Return the [X, Y] coordinate for the center point of the cell that contains the specified text.  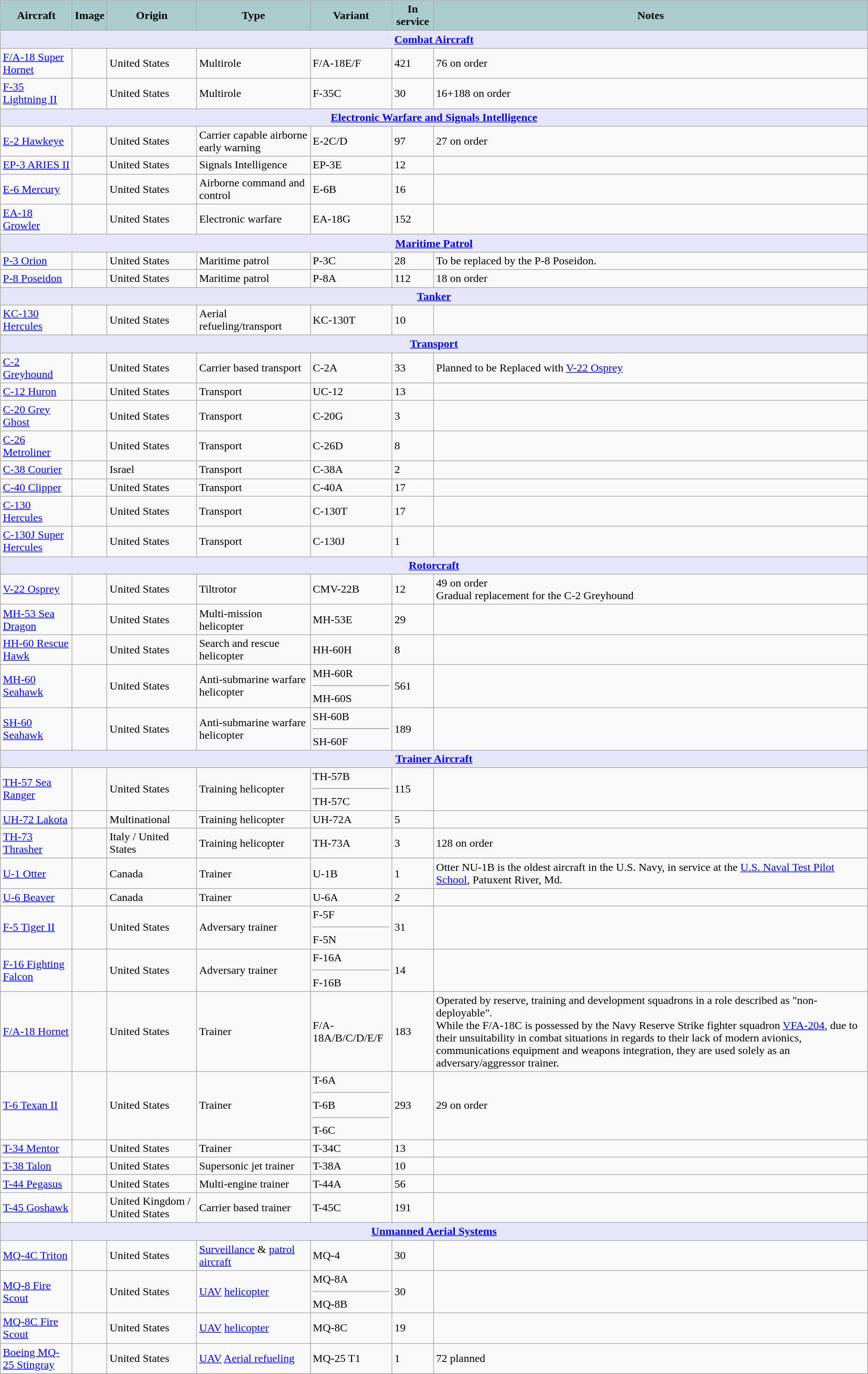
UAV Aerial refueling [253, 1359]
Multi-engine trainer [253, 1183]
Otter NU-1B is the oldest aircraft in the U.S. Navy, in service at the U.S. Naval Test Pilot School, Patuxent River, Md. [651, 874]
F-5 Tiger II [36, 927]
16 [413, 189]
Aerial refueling/transport [253, 320]
MH-53E [351, 620]
Signals Intelligence [253, 165]
183 [413, 1031]
E-2C/D [351, 141]
Supersonic jet trainer [253, 1166]
Israel [152, 470]
T-34C [351, 1148]
C-2A [351, 368]
293 [413, 1106]
Italy / United States [152, 843]
E-6B [351, 189]
T-6AT-6BT-6C [351, 1106]
C-12 Huron [36, 392]
29 [413, 620]
Airborne command and control [253, 189]
TH-73 Thrasher [36, 843]
Multinational [152, 819]
Tiltrotor [253, 589]
Surveillance & patrol aircraft [253, 1255]
EA-18 Growler [36, 219]
C-38 Courier [36, 470]
P-3 Orion [36, 261]
T-38 Talon [36, 1166]
14 [413, 970]
F/A-18E/F [351, 63]
33 [413, 368]
Aircraft [36, 16]
TH-57 Sea Ranger [36, 789]
Combat Aircraft [434, 39]
HH-60 Rescue Hawk [36, 649]
19 [413, 1328]
F-35C [351, 94]
U-1B [351, 874]
MH-60RMH-60S [351, 686]
MQ-25 T1 [351, 1359]
F/A-18 Super Hornet [36, 63]
U-6A [351, 897]
112 [413, 278]
115 [413, 789]
C-20 Grey Ghost [36, 415]
F-35 Lightning II [36, 94]
72 planned [651, 1359]
128 on order [651, 843]
MH-60 Seahawk [36, 686]
Tanker [434, 296]
P-8 Poseidon [36, 278]
29 on order [651, 1106]
KC-130 Hercules [36, 320]
MQ-8 Fire Scout [36, 1292]
C-20G [351, 415]
EA-18G [351, 219]
49 on orderGradual replacement for the C-2 Greyhound [651, 589]
UH-72 Lakota [36, 819]
189 [413, 729]
P-8A [351, 278]
UH-72A [351, 819]
C-130 Hercules [36, 511]
E-6 Mercury [36, 189]
5 [413, 819]
Trainer Aircraft [434, 759]
C-26D [351, 446]
561 [413, 686]
Carrier based trainer [253, 1208]
31 [413, 927]
191 [413, 1208]
Origin [152, 16]
UC-12 [351, 392]
U-1 Otter [36, 874]
C-130J Super Hercules [36, 542]
MQ-4 [351, 1255]
MQ-8C [351, 1328]
Carrier based transport [253, 368]
27 on order [651, 141]
T-38A [351, 1166]
P-3C [351, 261]
CMV-22B [351, 589]
F-16 Fighting Falcon [36, 970]
18 on order [651, 278]
Rotorcraft [434, 565]
Unmanned Aerial Systems [434, 1231]
U-6 Beaver [36, 897]
Multi-mission helicopter [253, 620]
SH-60 Seahawk [36, 729]
EP-3E [351, 165]
C-40 Clipper [36, 487]
TH-73A [351, 843]
V-22 Osprey [36, 589]
MQ-8AMQ-8B [351, 1292]
C-26 Metroliner [36, 446]
Carrier capable airborne early warning [253, 141]
C-130J [351, 542]
MQ-8C Fire Scout [36, 1328]
Electronic warfare [253, 219]
Boeing MQ-25 Stingray [36, 1359]
SH-60BSH-60F [351, 729]
28 [413, 261]
56 [413, 1183]
C-40A [351, 487]
76 on order [651, 63]
T-44A [351, 1183]
Maritime Patrol [434, 243]
Planned to be Replaced with V-22 Osprey [651, 368]
MH-53 Sea Dragon [36, 620]
T-6 Texan II [36, 1106]
F-16AF-16B [351, 970]
KC-130T [351, 320]
E-2 Hawkeye [36, 141]
Electronic Warfare and Signals Intelligence [434, 117]
16+188 on order [651, 94]
HH-60H [351, 649]
Variant [351, 16]
To be replaced by the P-8 Poseidon. [651, 261]
Notes [651, 16]
EP-3 ARIES II [36, 165]
T-44 Pegasus [36, 1183]
C-38A [351, 470]
F/A-18 Hornet [36, 1031]
97 [413, 141]
F/A-18A/B/C/D/E/F [351, 1031]
C-130T [351, 511]
T-34 Mentor [36, 1148]
421 [413, 63]
TH-57BTH-57C [351, 789]
Search and rescue helicopter [253, 649]
C-2 Greyhound [36, 368]
F-5FF-5N [351, 927]
Image [90, 16]
United Kingdom / United States [152, 1208]
In service [413, 16]
T-45C [351, 1208]
T-45 Goshawk [36, 1208]
MQ-4C Triton [36, 1255]
Type [253, 16]
152 [413, 219]
